Scan for the cell matching the given text and deliver its (x, y) coordinate at center. 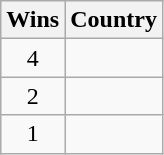
Country (114, 20)
4 (33, 58)
Wins (33, 20)
2 (33, 96)
1 (33, 134)
